Capture the cell that displays the provided text and extract its (X, Y) central coordinate. 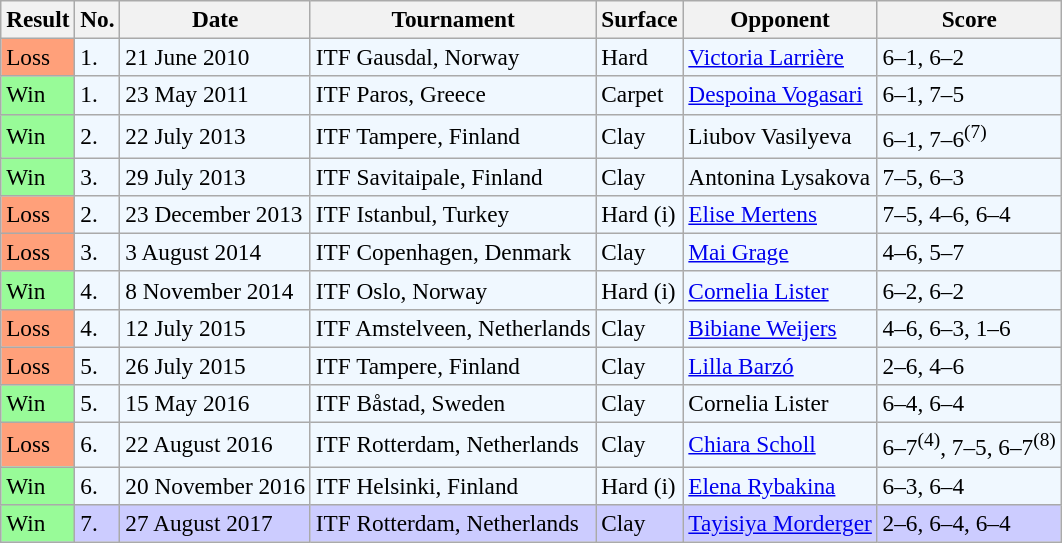
6–3, 6–4 (969, 485)
3 August 2014 (215, 252)
6–1, 7–5 (969, 95)
ITF Oslo, Norway (452, 290)
No. (98, 19)
Bibiane Weijers (780, 328)
Lilla Barzó (780, 366)
22 August 2016 (215, 444)
Opponent (780, 19)
Liubov Vasilyeva (780, 136)
ITF Paros, Greece (452, 95)
ITF Gausdal, Norway (452, 57)
6–1, 6–2 (969, 57)
ITF Helsinki, Finland (452, 485)
23 May 2011 (215, 95)
27 August 2017 (215, 523)
Score (969, 19)
6–1, 7–6(7) (969, 136)
6–4, 6–4 (969, 403)
Victoria Larrière (780, 57)
26 July 2015 (215, 366)
ITF Istanbul, Turkey (452, 214)
22 July 2013 (215, 136)
ITF Copenhagen, Denmark (452, 252)
Elise Mertens (780, 214)
Tournament (452, 19)
Date (215, 19)
7. (98, 523)
12 July 2015 (215, 328)
4–6, 6–3, 1–6 (969, 328)
6–2, 6–2 (969, 290)
Result (38, 19)
2–6, 6–4, 6–4 (969, 523)
4–6, 5–7 (969, 252)
23 December 2013 (215, 214)
Mai Grage (780, 252)
ITF Amstelveen, Netherlands (452, 328)
7–5, 6–3 (969, 177)
8 November 2014 (215, 290)
Carpet (640, 95)
ITF Båstad, Sweden (452, 403)
21 June 2010 (215, 57)
Tayisiya Morderger (780, 523)
2–6, 4–6 (969, 366)
Antonina Lysakova (780, 177)
7–5, 4–6, 6–4 (969, 214)
20 November 2016 (215, 485)
6–7(4), 7–5, 6–7(8) (969, 444)
ITF Savitaipale, Finland (452, 177)
Despoina Vogasari (780, 95)
Chiara Scholl (780, 444)
Elena Rybakina (780, 485)
15 May 2016 (215, 403)
Surface (640, 19)
29 July 2013 (215, 177)
Hard (640, 57)
